Output the (X, Y) coordinate of the center of the cell containing the given text.  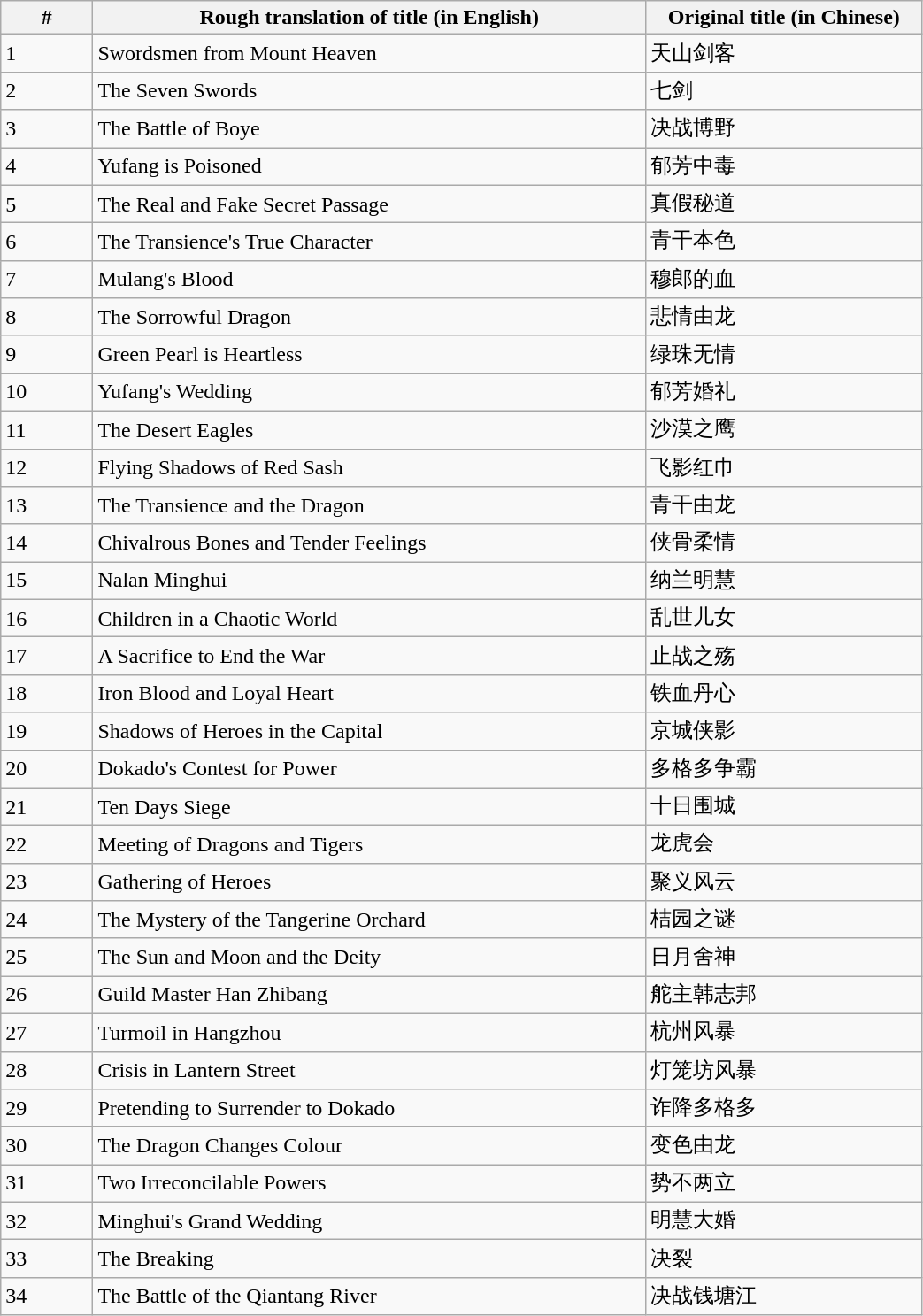
10 (47, 393)
桔园之谜 (784, 920)
29 (47, 1108)
19 (47, 731)
21 (47, 807)
决裂 (784, 1258)
止战之殇 (784, 657)
The Mystery of the Tangerine Orchard (370, 920)
9 (47, 354)
Ten Days Siege (370, 807)
17 (47, 657)
Swordsmen from Mount Heaven (370, 53)
郁芳中毒 (784, 166)
悲情由龙 (784, 317)
杭州风暴 (784, 1032)
23 (47, 881)
飞影红巾 (784, 467)
Two Irreconcilable Powers (370, 1184)
20 (47, 770)
5 (47, 204)
侠骨柔情 (784, 543)
The Battle of Boye (370, 129)
A Sacrifice to End the War (370, 657)
The Battle of the Qiantang River (370, 1296)
22 (47, 844)
Pretending to Surrender to Dokado (370, 1108)
18 (47, 694)
Turmoil in Hangzhou (370, 1032)
聚义风云 (784, 881)
The Transience and the Dragon (370, 506)
决战钱塘江 (784, 1296)
24 (47, 920)
诈降多格多 (784, 1108)
决战博野 (784, 129)
Dokado's Contest for Power (370, 770)
33 (47, 1258)
灯笼坊风暴 (784, 1071)
七剑 (784, 90)
郁芳婚礼 (784, 393)
34 (47, 1296)
The Breaking (370, 1258)
穆郎的血 (784, 280)
11 (47, 430)
明慧大婚 (784, 1221)
Iron Blood and Loyal Heart (370, 694)
13 (47, 506)
乱世儿女 (784, 618)
Yufang's Wedding (370, 393)
Chivalrous Bones and Tender Feelings (370, 543)
Minghui's Grand Wedding (370, 1221)
多格多争霸 (784, 770)
The Desert Eagles (370, 430)
青干由龙 (784, 506)
32 (47, 1221)
15 (47, 581)
30 (47, 1145)
25 (47, 958)
Yufang is Poisoned (370, 166)
4 (47, 166)
势不两立 (784, 1184)
The Real and Fake Secret Passage (370, 204)
31 (47, 1184)
舵主韩志邦 (784, 995)
8 (47, 317)
铁血丹心 (784, 694)
日月舍神 (784, 958)
14 (47, 543)
京城侠影 (784, 731)
Nalan Minghui (370, 581)
16 (47, 618)
Green Pearl is Heartless (370, 354)
青干本色 (784, 242)
The Transience's True Character (370, 242)
# (47, 18)
The Dragon Changes Colour (370, 1145)
12 (47, 467)
天山剑客 (784, 53)
2 (47, 90)
绿珠无情 (784, 354)
3 (47, 129)
Flying Shadows of Red Sash (370, 467)
龙虎会 (784, 844)
Mulang's Blood (370, 280)
Children in a Chaotic World (370, 618)
7 (47, 280)
变色由龙 (784, 1145)
Rough translation of title (in English) (370, 18)
Guild Master Han Zhibang (370, 995)
1 (47, 53)
Meeting of Dragons and Tigers (370, 844)
Crisis in Lantern Street (370, 1071)
26 (47, 995)
The Sun and Moon and the Deity (370, 958)
6 (47, 242)
The Seven Swords (370, 90)
The Sorrowful Dragon (370, 317)
纳兰明慧 (784, 581)
28 (47, 1071)
沙漠之鹰 (784, 430)
Shadows of Heroes in the Capital (370, 731)
27 (47, 1032)
真假秘道 (784, 204)
十日围城 (784, 807)
Original title (in Chinese) (784, 18)
Gathering of Heroes (370, 881)
